Pinpoint the cell where the given text exists, returning its [X, Y] midpoint coordinate. 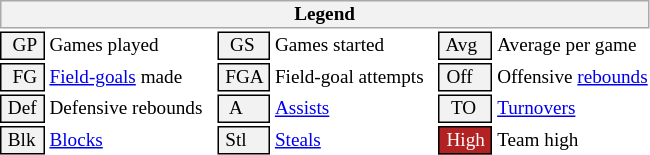
Team high [573, 140]
Games started [354, 46]
Defensive rebounds [131, 108]
GS [244, 46]
Assists [354, 108]
GP [22, 46]
Blocks [131, 140]
Legend [324, 14]
FGA [244, 77]
TO [466, 108]
Off [466, 77]
Field-goals made [131, 77]
Games played [131, 46]
Field-goal attempts [354, 77]
FG [22, 77]
Steals [354, 140]
Def [22, 108]
Blk [22, 140]
A [244, 108]
Stl [244, 140]
Turnovers [573, 108]
Offensive rebounds [573, 77]
High [466, 140]
Average per game [573, 46]
Avg [466, 46]
